For the text-containing cell, return its midpoint in [x, y] coordinate format. 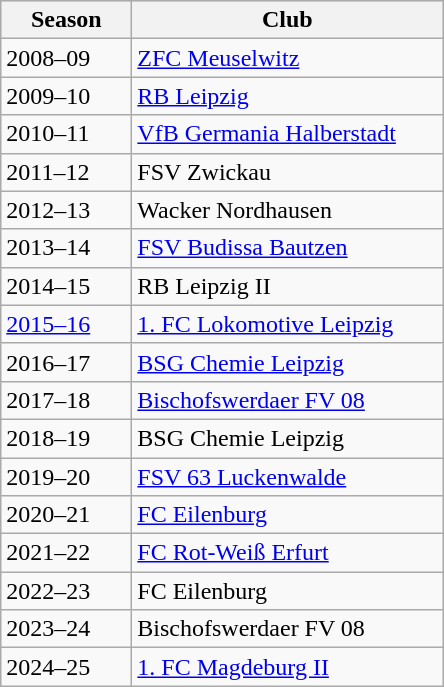
2012–13 [66, 210]
2023–24 [66, 629]
FSV 63 Luckenwalde [288, 477]
1. FC Lokomotive Leipzig [288, 324]
2015–16 [66, 324]
FSV Budissa Bautzen [288, 248]
2019–20 [66, 477]
Club [288, 20]
VfB Germania Halberstadt [288, 134]
2020–21 [66, 515]
2024–25 [66, 667]
2018–19 [66, 438]
1. FC Magdeburg II [288, 667]
Season [66, 20]
FSV Zwickau [288, 172]
2021–22 [66, 553]
FC Rot-Weiß Erfurt [288, 553]
2014–15 [66, 286]
2009–10 [66, 96]
RB Leipzig II [288, 286]
Wacker Nordhausen [288, 210]
2017–18 [66, 400]
2010–11 [66, 134]
2011–12 [66, 172]
2016–17 [66, 362]
2008–09 [66, 58]
2013–14 [66, 248]
2022–23 [66, 591]
RB Leipzig [288, 96]
ZFC Meuselwitz [288, 58]
